For the text-containing cell, return its midpoint in (X, Y) coordinate format. 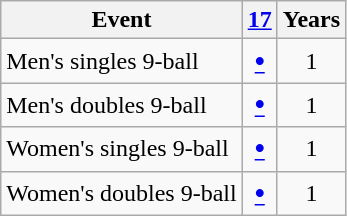
Women's doubles 9-ball (122, 193)
Years (311, 20)
Men's singles 9-ball (122, 61)
Event (122, 20)
Women's singles 9-ball (122, 149)
17 (260, 20)
Men's doubles 9-ball (122, 105)
